For the text-containing cell, return its midpoint in [x, y] coordinate format. 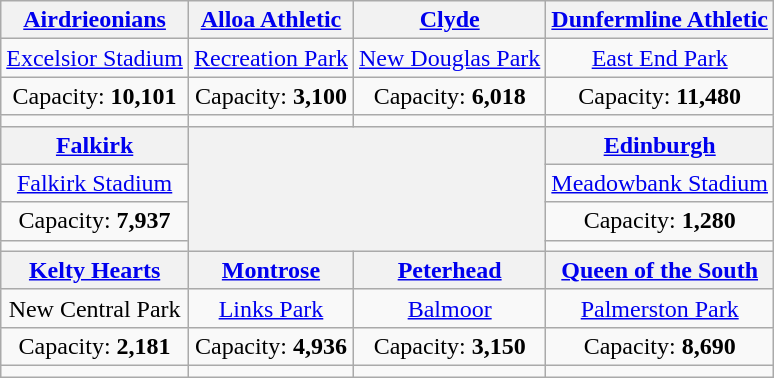
New Central Park [95, 308]
Edinburgh [660, 145]
Capacity: 4,936 [270, 346]
Clyde [449, 20]
Peterhead [449, 270]
Capacity: 6,018 [449, 96]
Capacity: 2,181 [95, 346]
Excelsior Stadium [95, 58]
Airdrieonians [95, 20]
Kelty Hearts [95, 270]
Meadowbank Stadium [660, 183]
Falkirk [95, 145]
New Douglas Park [449, 58]
Capacity: 8,690 [660, 346]
Recreation Park [270, 58]
Dunfermline Athletic [660, 20]
Falkirk Stadium [95, 183]
Balmoor [449, 308]
Capacity: 10,101 [95, 96]
Capacity: 3,150 [449, 346]
Capacity: 3,100 [270, 96]
Palmerston Park [660, 308]
Capacity: 1,280 [660, 221]
Links Park [270, 308]
Alloa Athletic [270, 20]
East End Park [660, 58]
Capacity: 7,937 [95, 221]
Montrose [270, 270]
Queen of the South [660, 270]
Capacity: 11,480 [660, 96]
